Return (x, y) of the center of cell containing provided text 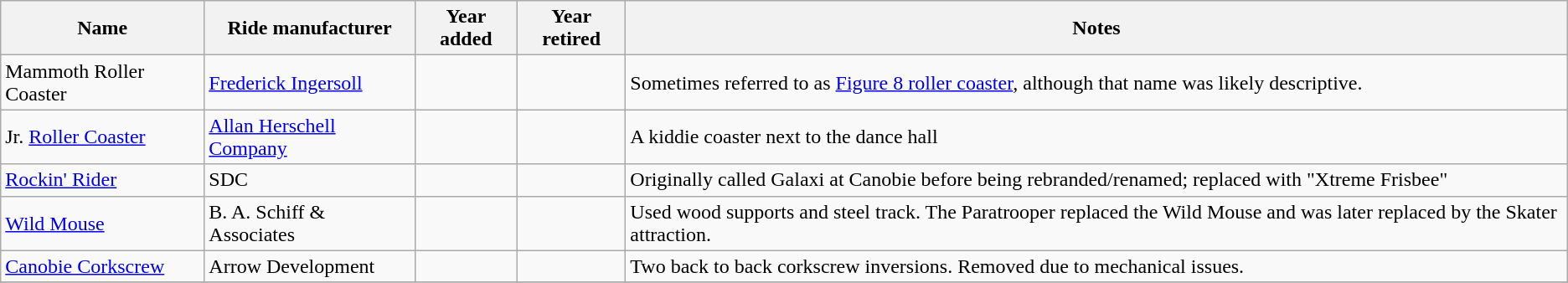
Ride manufacturer (310, 28)
A kiddie coaster next to the dance hall (1096, 137)
Arrow Development (310, 266)
Originally called Galaxi at Canobie before being rebranded/renamed; replaced with "Xtreme Frisbee" (1096, 180)
Rockin' Rider (102, 180)
Notes (1096, 28)
Two back to back corkscrew inversions. Removed due to mechanical issues. (1096, 266)
Year added (466, 28)
Frederick Ingersoll (310, 82)
Name (102, 28)
Jr. Roller Coaster (102, 137)
Mammoth Roller Coaster (102, 82)
B. A. Schiff & Associates (310, 223)
Wild Mouse (102, 223)
Canobie Corkscrew (102, 266)
Allan Herschell Company (310, 137)
Sometimes referred to as Figure 8 roller coaster, although that name was likely descriptive. (1096, 82)
Year retired (571, 28)
SDC (310, 180)
Used wood supports and steel track. The Paratrooper replaced the Wild Mouse and was later replaced by the Skater attraction. (1096, 223)
